Determine the [x, y] coordinate at the center of the cell enclosing the given text.  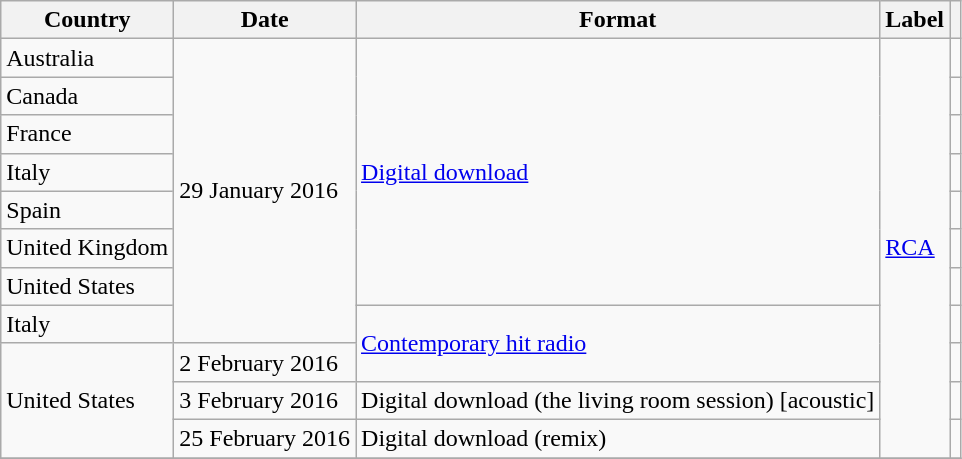
RCA [915, 248]
Date [265, 20]
Digital download (remix) [618, 438]
Australia [88, 58]
2 February 2016 [265, 362]
25 February 2016 [265, 438]
29 January 2016 [265, 191]
Label [915, 20]
Digital download (the living room session) [acoustic] [618, 400]
United Kingdom [88, 248]
Format [618, 20]
Digital download [618, 172]
Spain [88, 210]
3 February 2016 [265, 400]
Country [88, 20]
France [88, 134]
Canada [88, 96]
Contemporary hit radio [618, 343]
